Provide the [x, y] coordinate of the cell's center where the given text is located.  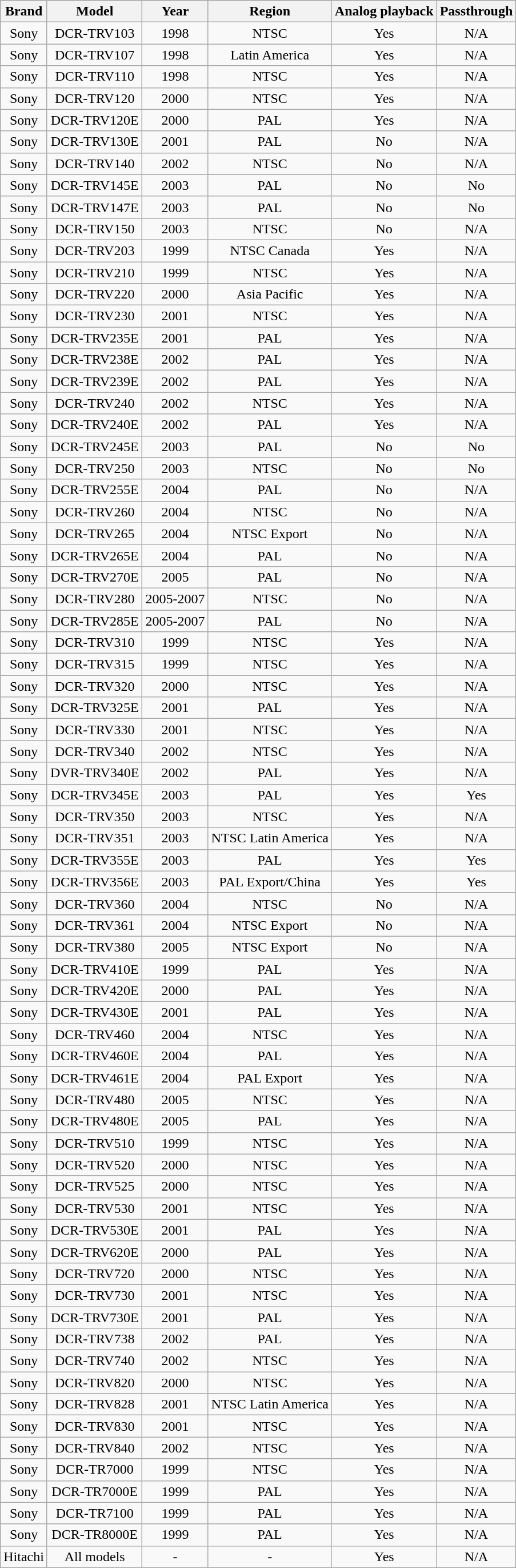
DCR-TRV210 [94, 273]
Latin America [270, 55]
DCR-TRV520 [94, 1165]
DCR-TRV238E [94, 360]
DCR-TRV265E [94, 555]
DCR-TRV235E [94, 338]
DCR-TRV245E [94, 447]
Asia Pacific [270, 295]
DCR-TRV830 [94, 1426]
DCR-TR7100 [94, 1513]
DCR-TR8000E [94, 1535]
DCR-TRV330 [94, 730]
DCR-TRV285E [94, 620]
DCR-TRV420E [94, 991]
DCR-TRV345E [94, 795]
DCR-TRV140 [94, 164]
DCR-TRV460 [94, 1034]
DCR-TRV120E [94, 120]
DCR-TRV361 [94, 925]
DCR-TRV828 [94, 1404]
Year [175, 11]
DCR-TRV265 [94, 534]
DCR-TRV239E [94, 381]
DCR-TR7000 [94, 1470]
DCR-TRV350 [94, 817]
DCR-TRV147E [94, 207]
DCR-TRV730E [94, 1317]
DCR-TRV530E [94, 1230]
DCR-TRV530 [94, 1208]
DCR-TRV480E [94, 1121]
DVR-TRV340E [94, 773]
DCR-TRV525 [94, 1187]
DCR-TRV255E [94, 490]
Region [270, 11]
DCR-TRV740 [94, 1361]
DCR-TRV315 [94, 664]
DCR-TRV120 [94, 98]
DCR-TRV280 [94, 599]
DCR-TRV510 [94, 1143]
Model [94, 11]
DCR-TRV460E [94, 1056]
DCR-TRV730 [94, 1295]
DCR-TRV480 [94, 1100]
DCR-TRV720 [94, 1273]
DCR-TRV310 [94, 643]
DCR-TRV620E [94, 1252]
DCR-TRV840 [94, 1448]
NTSC Canada [270, 250]
DCR-TRV110 [94, 77]
DCR-TRV130E [94, 142]
DCR-TRV351 [94, 838]
DCR-TR7000E [94, 1491]
Analog playback [384, 11]
Hitachi [24, 1557]
DCR-TRV240E [94, 425]
DCR-TRV738 [94, 1339]
DCR-TRV107 [94, 55]
DCR-TRV356E [94, 882]
DCR-TRV145E [94, 185]
DCR-TRV270E [94, 577]
DCR-TRV103 [94, 33]
DCR-TRV320 [94, 686]
DCR-TRV820 [94, 1383]
DCR-TRV203 [94, 250]
DCR-TRV340 [94, 751]
Passthrough [477, 11]
DCR-TRV220 [94, 295]
DCR-TRV410E [94, 969]
DCR-TRV380 [94, 947]
DCR-TRV360 [94, 904]
DCR-TRV150 [94, 229]
DCR-TRV230 [94, 316]
PAL Export/China [270, 882]
DCR-TRV430E [94, 1013]
DCR-TRV240 [94, 403]
DCR-TRV325E [94, 708]
DCR-TRV461E [94, 1078]
DCR-TRV355E [94, 860]
PAL Export [270, 1078]
DCR-TRV260 [94, 512]
All models [94, 1557]
Brand [24, 11]
DCR-TRV250 [94, 468]
